Find where the given text appears and provide that cell's center as [X, Y] coordinate. 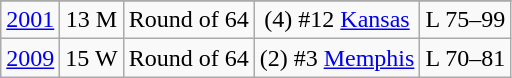
2009 [30, 58]
13 M [92, 20]
L 70–81 [466, 58]
L 75–99 [466, 20]
(2) #3 Memphis [337, 58]
2001 [30, 20]
(4) #12 Kansas [337, 20]
15 W [92, 58]
